Find where the given text appears and provide that cell's center as [X, Y] coordinate. 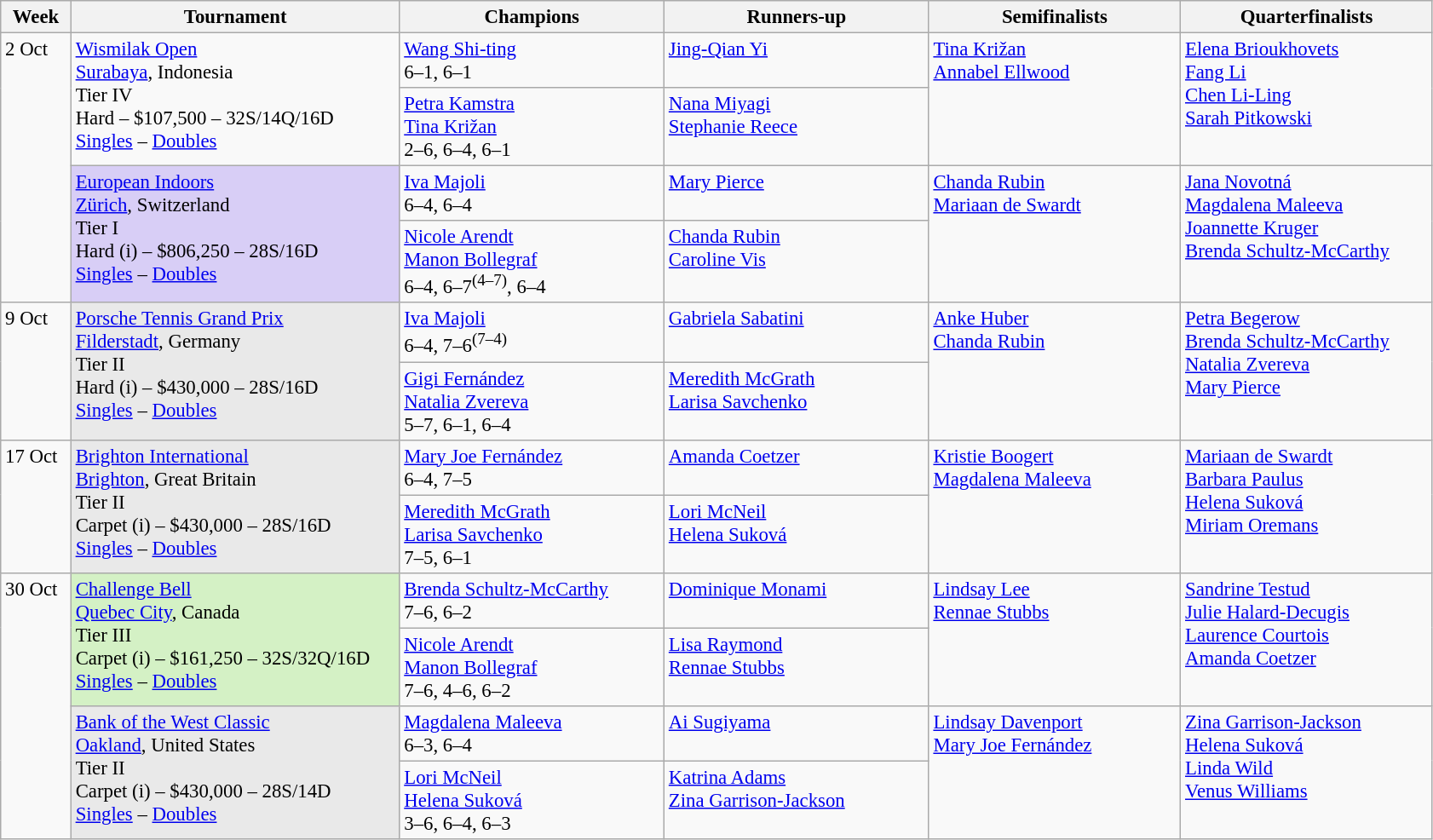
Dominique Monami [797, 600]
Week [36, 17]
Brenda Schultz-McCarthy7–6, 6–2 [532, 600]
Elena Brioukhovets Fang Li Chen Li-Ling Sarah Pitkowski [1307, 100]
Sandrine Testud Julie Halard-Decugis Laurence Courtois Amanda Coetzer [1307, 639]
Iva Majoli6–4, 7–6(7–4) [532, 332]
Gabriela Sabatini [797, 332]
Zina Garrison-Jackson Helena Suková Linda Wild Venus Williams [1307, 773]
Lindsay Davenport Mary Joe Fernández [1055, 773]
Quarterfinalists [1307, 17]
Tina Križan Annabel Ellwood [1055, 100]
2 Oct [36, 169]
Champions [532, 17]
Lori McNeil Helena Suková [797, 534]
Bank of the West Classic Oakland, United States Tier II Carpet (i) – $430,000 – 28S/14DSingles – Doubles [235, 773]
Katrina Adams Zina Garrison-Jackson [797, 800]
Nicole Arendt Manon Bollegraf7–6, 4–6, 6–2 [532, 667]
Meredith McGrath Larisa Savchenko [797, 401]
Mariaan de Swardt Barbara Paulus Helena Suková Miriam Oremans [1307, 506]
Porsche Tennis Grand Prix Filderstadt, Germany Tier II Hard (i) – $430,000 – 28S/16D Singles – Doubles [235, 371]
Brighton International Brighton, Great Britain Tier II Carpet (i) – $430,000 – 28S/16D Singles – Doubles [235, 506]
Jana Novotná Magdalena Maleeva Joannette Kruger Brenda Schultz-McCarthy [1307, 235]
Gigi Fernández Natalia Zvereva 5–7, 6–1, 6–4 [532, 401]
Iva Majoli6–4, 6–4 [532, 194]
Chanda Rubin Caroline Vis [797, 262]
Jing-Qian Yi [797, 61]
Mary Joe Fernández6–4, 7–5 [532, 467]
Nana Miyagi Stephanie Reece [797, 127]
Chanda Rubin Mariaan de Swardt [1055, 235]
Petra Kamstra Tina Križan 2–6, 6–4, 6–1 [532, 127]
9 Oct [36, 371]
Mary Pierce [797, 194]
Petra Begerow Brenda Schultz-McCarthy Natalia Zvereva Mary Pierce [1307, 371]
Lindsay Lee Rennae Stubbs [1055, 639]
Wang Shi-ting6–1, 6–1 [532, 61]
Challenge Bell Quebec City, Canada Tier III Carpet (i) – $161,250 – 32S/32Q/16D Singles – Doubles [235, 639]
17 Oct [36, 506]
Nicole Arendt Manon Bollegraf6–4, 6–7(4–7), 6–4 [532, 262]
Ai Sugiyama [797, 734]
Semifinalists [1055, 17]
Magdalena Maleeva6–3, 6–4 [532, 734]
Amanda Coetzer [797, 467]
Kristie Boogert Magdalena Maleeva [1055, 506]
Anke Huber Chanda Rubin [1055, 371]
Tournament [235, 17]
Meredith McGrath Larisa Savchenko7–5, 6–1 [532, 534]
European Indoors Zürich, Switzerland Tier I Hard (i) – $806,250 – 28S/16D Singles – Doubles [235, 235]
Wismilak Open Surabaya, Indonesia Tier IV Hard – $107,500 – 32S/14Q/16D Singles – Doubles [235, 100]
Lori McNeil Helena Suková 3–6, 6–4, 6–3 [532, 800]
Lisa Raymond Rennae Stubbs [797, 667]
30 Oct [36, 705]
Runners-up [797, 17]
